Return the (x, y) coordinate for the center point of the cell that contains the specified text.  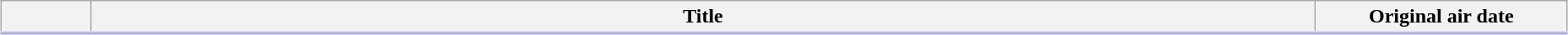
Title (703, 17)
Original air date (1441, 17)
